Determine the [x, y] coordinate at the center of the cell enclosing the given text.  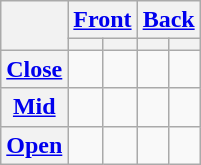
Mid [34, 107]
Open [34, 145]
Front [102, 20]
Back [168, 20]
Close [34, 69]
